Extract the (x, y) coordinate from the center of the cell holding the provided text.  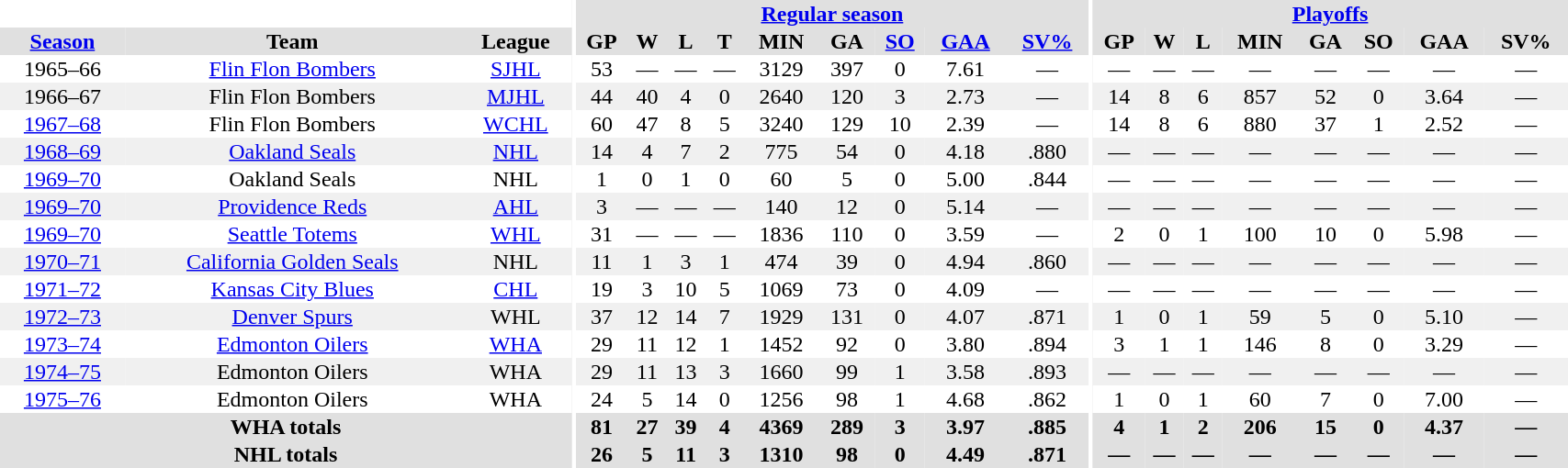
4.09 (965, 289)
110 (847, 234)
4369 (782, 427)
4.37 (1444, 427)
15 (1326, 427)
1660 (782, 372)
Regular season (832, 14)
120 (847, 96)
.893 (1047, 372)
WCHL (516, 124)
1965–66 (62, 69)
5.00 (965, 179)
53 (603, 69)
5.98 (1444, 234)
27 (647, 427)
AHL (516, 206)
WHA totals (286, 427)
SJHL (516, 69)
24 (603, 399)
2.52 (1444, 124)
26 (603, 454)
1975–76 (62, 399)
4.18 (965, 151)
289 (847, 427)
54 (847, 151)
775 (782, 151)
1972–73 (62, 317)
CHL (516, 289)
Season (62, 41)
Denver Spurs (292, 317)
1256 (782, 399)
3129 (782, 69)
1973–74 (62, 344)
59 (1260, 317)
League (516, 41)
T (725, 41)
4.68 (965, 399)
1971–72 (62, 289)
140 (782, 206)
3.29 (1444, 344)
NHL totals (286, 454)
73 (847, 289)
92 (847, 344)
1968–69 (62, 151)
40 (647, 96)
MJHL (516, 96)
1967–68 (62, 124)
397 (847, 69)
2640 (782, 96)
2.39 (965, 124)
880 (1260, 124)
.860 (1047, 262)
1966–67 (62, 96)
13 (685, 372)
1836 (782, 234)
2.73 (965, 96)
146 (1260, 344)
474 (782, 262)
52 (1326, 96)
7.61 (965, 69)
19 (603, 289)
.894 (1047, 344)
1970–71 (62, 262)
4.94 (965, 262)
1069 (782, 289)
Kansas City Blues (292, 289)
Playoffs (1330, 14)
131 (847, 317)
3.59 (965, 234)
1452 (782, 344)
7.00 (1444, 399)
Team (292, 41)
100 (1260, 234)
.862 (1047, 399)
1929 (782, 317)
1974–75 (62, 372)
4.49 (965, 454)
.844 (1047, 179)
Seattle Totems (292, 234)
3.80 (965, 344)
3.58 (965, 372)
47 (647, 124)
Providence Reds (292, 206)
857 (1260, 96)
1310 (782, 454)
129 (847, 124)
4.07 (965, 317)
44 (603, 96)
99 (847, 372)
California Golden Seals (292, 262)
3240 (782, 124)
31 (603, 234)
.880 (1047, 151)
3.64 (1444, 96)
3.97 (965, 427)
81 (603, 427)
206 (1260, 427)
5.14 (965, 206)
.885 (1047, 427)
5.10 (1444, 317)
